From the cell containing the given text, extract its center point as (x, y) coordinate. 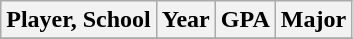
Major (313, 20)
GPA (245, 20)
Year (186, 20)
Player, School (79, 20)
